Return (X, Y) of the center of cell containing provided text 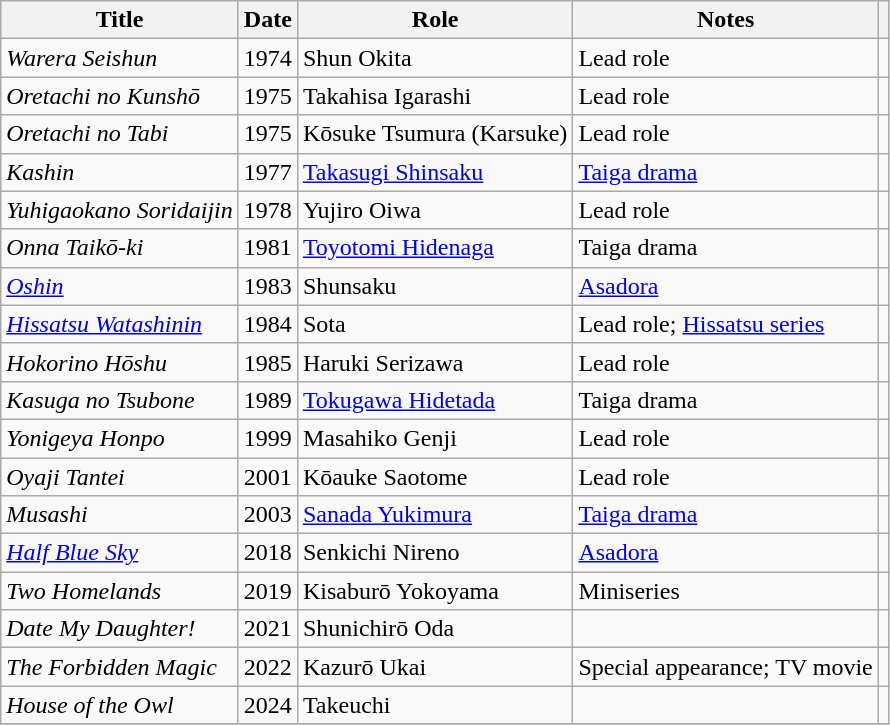
Shunichirō Oda (435, 629)
Kisaburō Yokoyama (435, 591)
Kashin (120, 172)
Oyaji Tantei (120, 477)
Yujiro Oiwa (435, 210)
Yuhigaokano Soridaijin (120, 210)
Haruki Serizawa (435, 362)
1983 (268, 286)
2003 (268, 515)
Kōsuke Tsumura (Karsuke) (435, 134)
Half Blue Sky (120, 553)
Notes (726, 20)
Two Homelands (120, 591)
Musashi (120, 515)
Special appearance; TV movie (726, 667)
Oretachi no Tabi (120, 134)
2022 (268, 667)
Senkichi Nireno (435, 553)
1978 (268, 210)
Kasuga no Tsubone (120, 400)
Lead role; Hissatsu series (726, 324)
1989 (268, 400)
2018 (268, 553)
Takeuchi (435, 705)
Oshin (120, 286)
Role (435, 20)
Shunsaku (435, 286)
Warera Seishun (120, 58)
Takasugi Shinsaku (435, 172)
Hissatsu Watashinin (120, 324)
1977 (268, 172)
Date (268, 20)
1981 (268, 248)
The Forbidden Magic (120, 667)
1999 (268, 438)
Title (120, 20)
Oretachi no Kunshō (120, 96)
Masahiko Genji (435, 438)
2024 (268, 705)
Sota (435, 324)
2021 (268, 629)
Toyotomi Hidenaga (435, 248)
Miniseries (726, 591)
Sanada Yukimura (435, 515)
Tokugawa Hidetada (435, 400)
Kōauke Saotome (435, 477)
2019 (268, 591)
Hokorino Hōshu (120, 362)
Takahisa Igarashi (435, 96)
Date My Daughter! (120, 629)
Yonigeya Honpo (120, 438)
House of the Owl (120, 705)
Shun Okita (435, 58)
1974 (268, 58)
2001 (268, 477)
1985 (268, 362)
Onna Taikō-ki (120, 248)
1984 (268, 324)
Kazurō Ukai (435, 667)
